Provide the [x, y] coordinate of the cell's center where the given text is located.  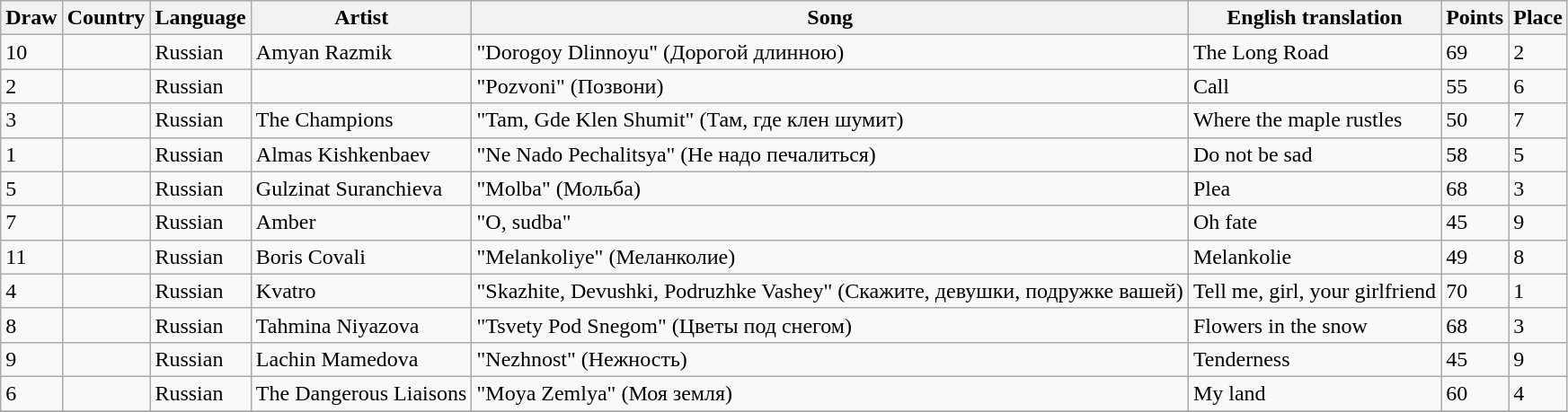
10 [31, 52]
Where the maple rustles [1314, 120]
11 [31, 257]
"Moya Zemlya" (Моя земля) [830, 393]
Call [1314, 86]
Tell me, girl, your girlfriend [1314, 291]
Language [200, 18]
The Long Road [1314, 52]
Flowers in the snow [1314, 325]
70 [1475, 291]
My land [1314, 393]
Tenderness [1314, 359]
Tahmina Niyazova [361, 325]
69 [1475, 52]
Melankolie [1314, 257]
"Melankoliye" (Меланколие) [830, 257]
60 [1475, 393]
Country [106, 18]
"O, sudba" [830, 223]
The Champions [361, 120]
"Nezhnost" (Нежность) [830, 359]
Points [1475, 18]
English translation [1314, 18]
Kvatro [361, 291]
Draw [31, 18]
Plea [1314, 188]
"Ne Nado Pechalitsya" (Не надо печалиться) [830, 154]
Almas Kishkenbaev [361, 154]
"Molba" (Мольба) [830, 188]
Boris Covali [361, 257]
"Tsvety Pod Snegom" (Цветы под снегом) [830, 325]
"Pozvoni" (Позвони) [830, 86]
Song [830, 18]
Amyan Razmik [361, 52]
"Dorogoy Dlinnoyu" (Дорогой длинною) [830, 52]
"Tam, Gde Klen Shumit" (Там, где клен шумит) [830, 120]
Do not be sad [1314, 154]
Oh fate [1314, 223]
"Skazhite, Devushki, Podruzhke Vashey" (Скажите, девушки, подружке вашей) [830, 291]
Artist [361, 18]
Place [1538, 18]
50 [1475, 120]
The Dangerous Liaisons [361, 393]
Amber [361, 223]
Lachin Mamedova [361, 359]
49 [1475, 257]
55 [1475, 86]
58 [1475, 154]
Gulzinat Suranchieva [361, 188]
